Detect which cell encompasses the target text, then output its [X, Y] center coordinate. 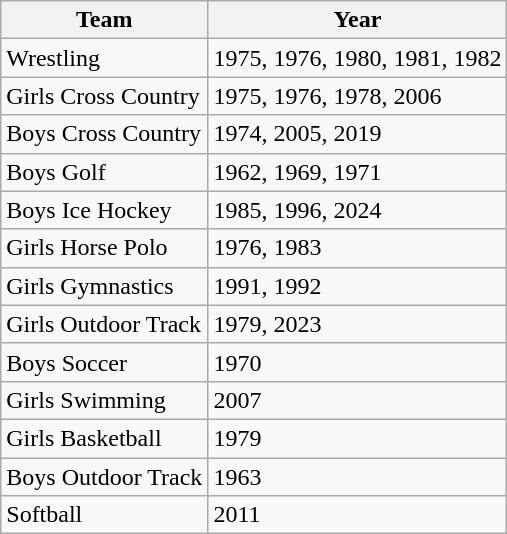
1963 [358, 477]
Boys Golf [104, 172]
1979 [358, 438]
Boys Ice Hockey [104, 210]
2007 [358, 400]
Softball [104, 515]
Girls Outdoor Track [104, 324]
1985, 1996, 2024 [358, 210]
Girls Cross Country [104, 96]
1975, 1976, 1978, 2006 [358, 96]
Girls Basketball [104, 438]
1970 [358, 362]
Boys Outdoor Track [104, 477]
1974, 2005, 2019 [358, 134]
1976, 1983 [358, 248]
Year [358, 20]
Girls Horse Polo [104, 248]
Girls Gymnastics [104, 286]
Boys Cross Country [104, 134]
Boys Soccer [104, 362]
Team [104, 20]
1991, 1992 [358, 286]
Girls Swimming [104, 400]
2011 [358, 515]
1962, 1969, 1971 [358, 172]
Wrestling [104, 58]
1975, 1976, 1980, 1981, 1982 [358, 58]
1979, 2023 [358, 324]
